Detect which cell encompasses the target text, then output its (x, y) center coordinate. 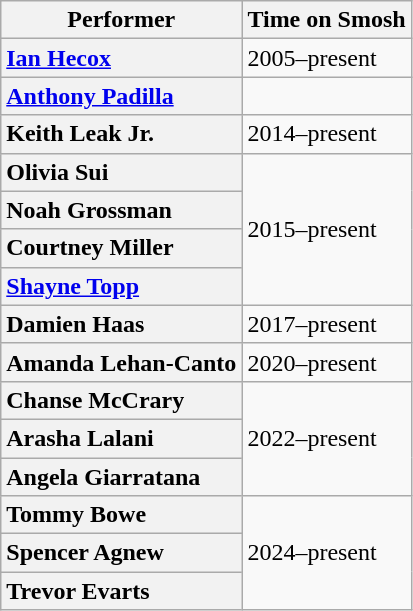
Damien Haas (122, 324)
Tommy Bowe (122, 515)
2017–present (326, 324)
Angela Giarratana (122, 477)
2020–present (326, 362)
Chanse McCrary (122, 400)
2005–present (326, 58)
Performer (122, 20)
Arasha Lalani (122, 438)
2022–present (326, 438)
Olivia Sui (122, 172)
2024–present (326, 553)
2015–present (326, 229)
Shayne Topp (122, 286)
Noah Grossman (122, 210)
Time on Smosh (326, 20)
Keith Leak Jr. (122, 134)
Spencer Agnew (122, 553)
Courtney Miller (122, 248)
Trevor Evarts (122, 591)
Ian Hecox (122, 58)
2014–present (326, 134)
Amanda Lehan-Canto (122, 362)
Anthony Padilla (122, 96)
